Scan for the cell matching the given text and deliver its (x, y) coordinate at center. 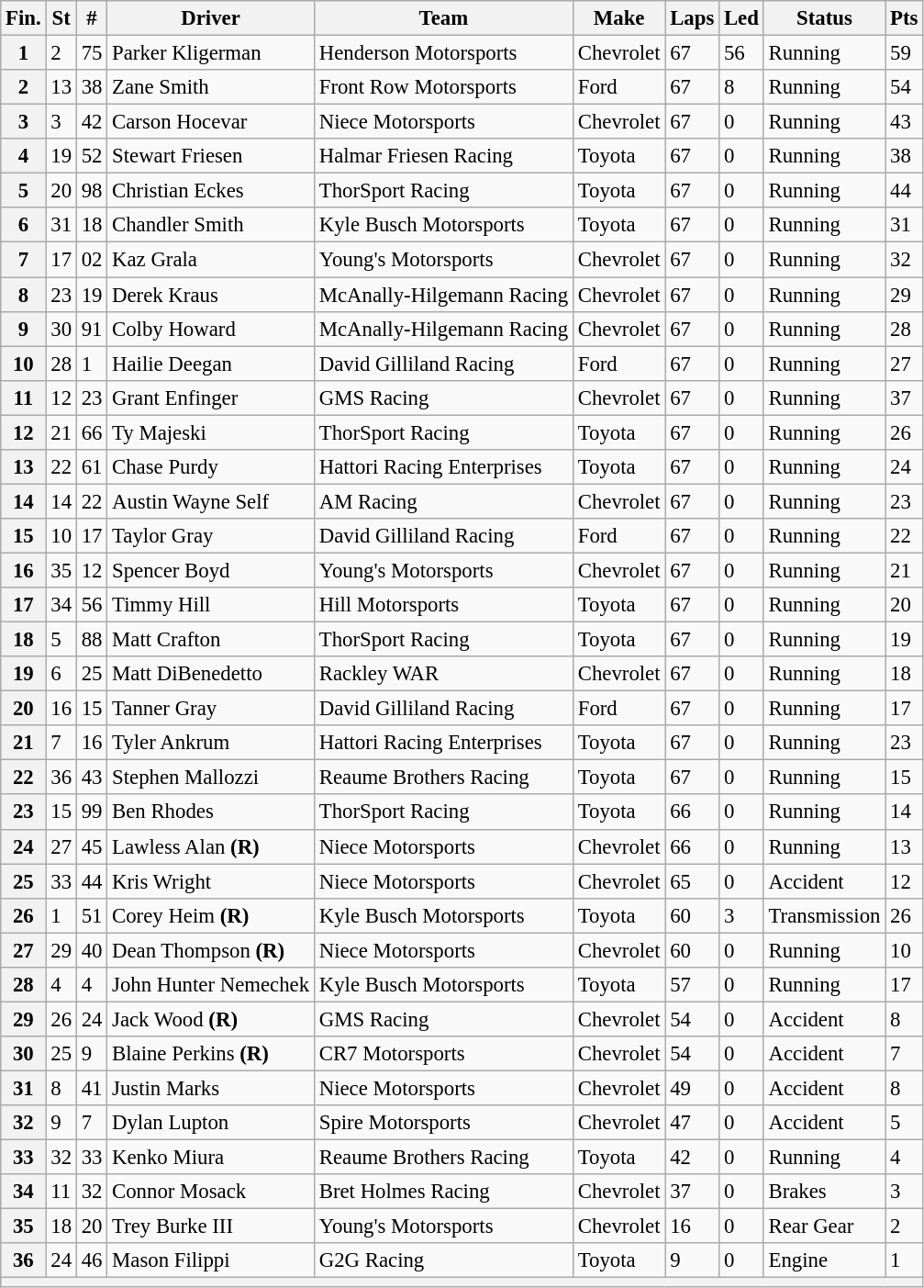
Engine (824, 1260)
51 (92, 915)
Rackley WAR (443, 674)
Corey Heim (R) (211, 915)
57 (692, 985)
Hailie Deegan (211, 364)
Driver (211, 18)
CR7 Motorsports (443, 1054)
Led (741, 18)
Jack Wood (R) (211, 1019)
Blaine Perkins (R) (211, 1054)
Lawless Alan (R) (211, 846)
Dean Thompson (R) (211, 950)
Tanner Gray (211, 709)
59 (905, 53)
Hill Motorsports (443, 605)
Trey Burke III (211, 1226)
John Hunter Nemechek (211, 985)
75 (92, 53)
65 (692, 881)
88 (92, 640)
99 (92, 812)
61 (92, 467)
Kenko Miura (211, 1158)
46 (92, 1260)
Spire Motorsports (443, 1123)
Make (618, 18)
Tyler Ankrum (211, 743)
Justin Marks (211, 1088)
41 (92, 1088)
Austin Wayne Self (211, 501)
Ben Rhodes (211, 812)
Dylan Lupton (211, 1123)
Pts (905, 18)
Halmar Friesen Racing (443, 156)
Ty Majeski (211, 432)
Brakes (824, 1192)
Carson Hocevar (211, 122)
Chandler Smith (211, 225)
Kaz Grala (211, 260)
Parker Kligerman (211, 53)
Bret Holmes Racing (443, 1192)
Spencer Boyd (211, 570)
45 (92, 846)
# (92, 18)
Fin. (24, 18)
Stewart Friesen (211, 156)
Christian Eckes (211, 191)
Taylor Gray (211, 536)
Transmission (824, 915)
Status (824, 18)
91 (92, 329)
AM Racing (443, 501)
Matt DiBenedetto (211, 674)
Laps (692, 18)
Colby Howard (211, 329)
Chase Purdy (211, 467)
02 (92, 260)
Timmy Hill (211, 605)
Henderson Motorsports (443, 53)
Matt Crafton (211, 640)
Connor Mosack (211, 1192)
52 (92, 156)
40 (92, 950)
49 (692, 1088)
Stephen Mallozzi (211, 778)
Front Row Motorsports (443, 87)
Team (443, 18)
Kris Wright (211, 881)
Zane Smith (211, 87)
Derek Kraus (211, 295)
47 (692, 1123)
98 (92, 191)
St (61, 18)
Mason Filippi (211, 1260)
Grant Enfinger (211, 398)
G2G Racing (443, 1260)
Rear Gear (824, 1226)
